Output the [x, y] coordinate of the center of the cell containing the given text.  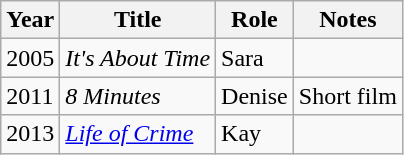
Life of Crime [138, 134]
It's About Time [138, 58]
Sara [255, 58]
8 Minutes [138, 96]
Title [138, 20]
2013 [30, 134]
Notes [348, 20]
Kay [255, 134]
Denise [255, 96]
Role [255, 20]
Year [30, 20]
2011 [30, 96]
Short film [348, 96]
2005 [30, 58]
